Capture the cell that displays the provided text and extract its (X, Y) central coordinate. 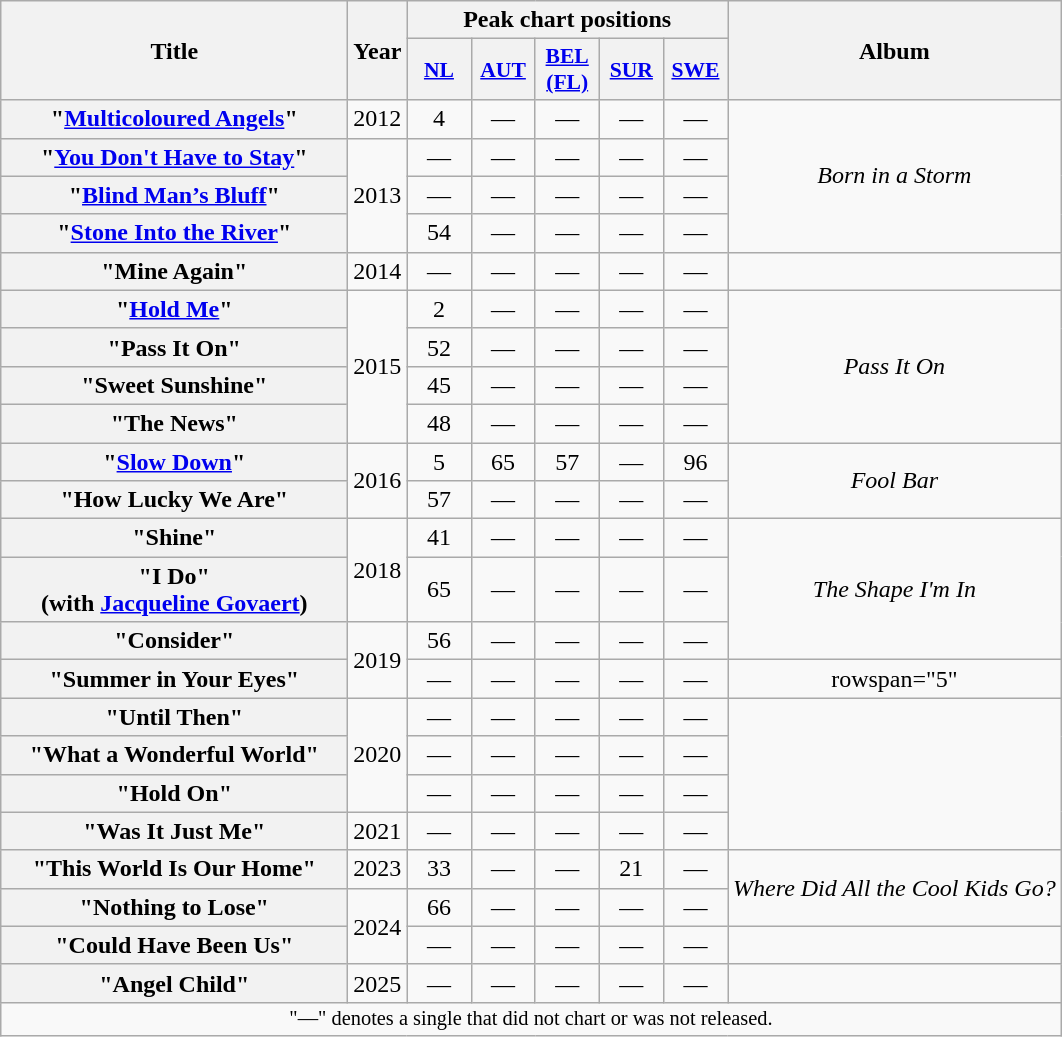
41 (439, 538)
2015 (378, 366)
33 (439, 869)
"The News" (174, 423)
Title (174, 50)
SWE (695, 70)
"—" denotes a single that did not chart or was not released. (531, 1019)
"What a Wonderful World" (174, 755)
"Shine" (174, 538)
54 (439, 233)
"Hold Me" (174, 309)
4 (439, 119)
BEL (FL) (567, 70)
"I Do"(with Jacqueline Govaert) (174, 590)
66 (439, 907)
The Shape I'm In (895, 590)
45 (439, 385)
rowspan="5" (895, 679)
"You Don't Have to Stay" (174, 157)
"Was It Just Me" (174, 831)
"Hold On" (174, 793)
96 (695, 461)
"How Lucky We Are" (174, 500)
"Nothing to Lose" (174, 907)
2018 (378, 570)
56 (439, 641)
"Multicoloured Angels" (174, 119)
Peak chart positions (568, 20)
52 (439, 347)
NL (439, 70)
Pass It On (895, 366)
2025 (378, 983)
"Angel Child" (174, 983)
5 (439, 461)
SUR (631, 70)
2023 (378, 869)
"Stone Into the River" (174, 233)
48 (439, 423)
Year (378, 50)
2020 (378, 755)
2012 (378, 119)
2014 (378, 271)
Album (895, 50)
AUT (503, 70)
2019 (378, 660)
Where Did All the Cool Kids Go? (895, 888)
"Summer in Your Eyes" (174, 679)
"Could Have Been Us" (174, 945)
2013 (378, 195)
2 (439, 309)
"Slow Down" (174, 461)
"This World Is Our Home" (174, 869)
2016 (378, 480)
"Until Then" (174, 717)
2021 (378, 831)
21 (631, 869)
"Blind Man’s Bluff" (174, 195)
"Mine Again" (174, 271)
2024 (378, 926)
"Pass It On" (174, 347)
Born in a Storm (895, 176)
"Sweet Sunshine" (174, 385)
Fool Bar (895, 480)
"Consider" (174, 641)
